Extract the [x, y] coordinate from the center of the cell holding the provided text.  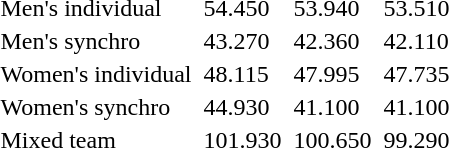
44.930 [242, 107]
42.360 [332, 41]
43.270 [242, 41]
48.115 [242, 74]
41.100 [332, 107]
47.995 [332, 74]
